Provide the [X, Y] coordinate of the cell's center where the given text is located.  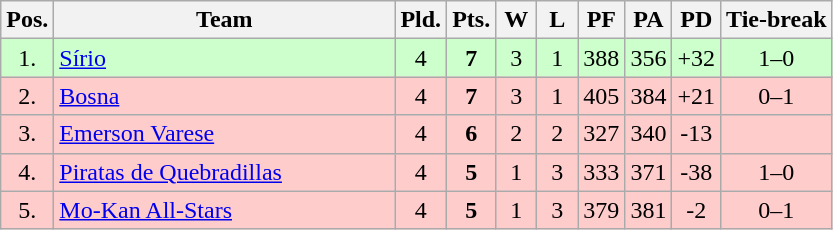
Pos. [28, 20]
333 [602, 172]
340 [648, 134]
327 [602, 134]
Tie-break [777, 20]
Pts. [472, 20]
+32 [696, 58]
Piratas de Quebradillas [224, 172]
+21 [696, 96]
-2 [696, 210]
2. [28, 96]
Team [224, 20]
Mo-Kan All-Stars [224, 210]
Pld. [421, 20]
PA [648, 20]
4. [28, 172]
L [558, 20]
Sírio [224, 58]
PD [696, 20]
-13 [696, 134]
371 [648, 172]
388 [602, 58]
5. [28, 210]
379 [602, 210]
384 [648, 96]
356 [648, 58]
1. [28, 58]
381 [648, 210]
PF [602, 20]
W [516, 20]
405 [602, 96]
-38 [696, 172]
6 [472, 134]
Emerson Varese [224, 134]
Bosna [224, 96]
3. [28, 134]
